Return the (X, Y) coordinate for the center point of the cell that contains the specified text.  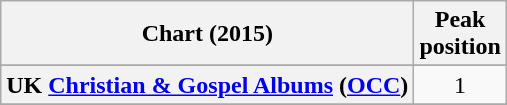
Chart (2015) (208, 34)
1 (460, 85)
Peakposition (460, 34)
UK Christian & Gospel Albums (OCC) (208, 85)
